Locate the cell with the specified text and output its (X, Y) center coordinate. 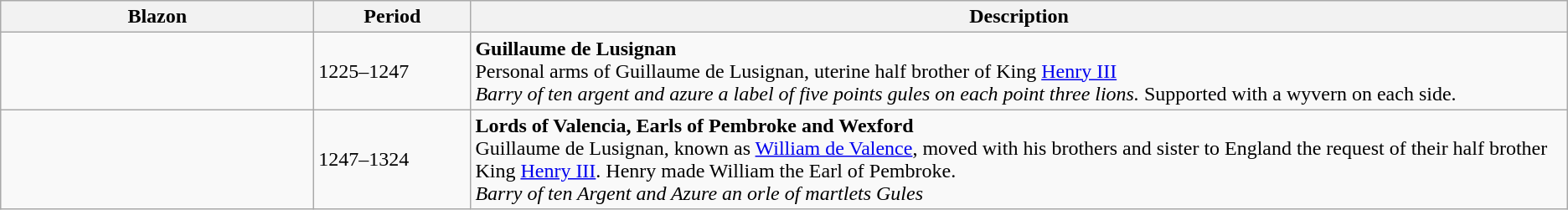
Description (1019, 17)
Blazon (157, 17)
Period (392, 17)
1225–1247 (392, 71)
1247–1324 (392, 159)
